Find where the given text appears and provide that cell's center as (X, Y) coordinate. 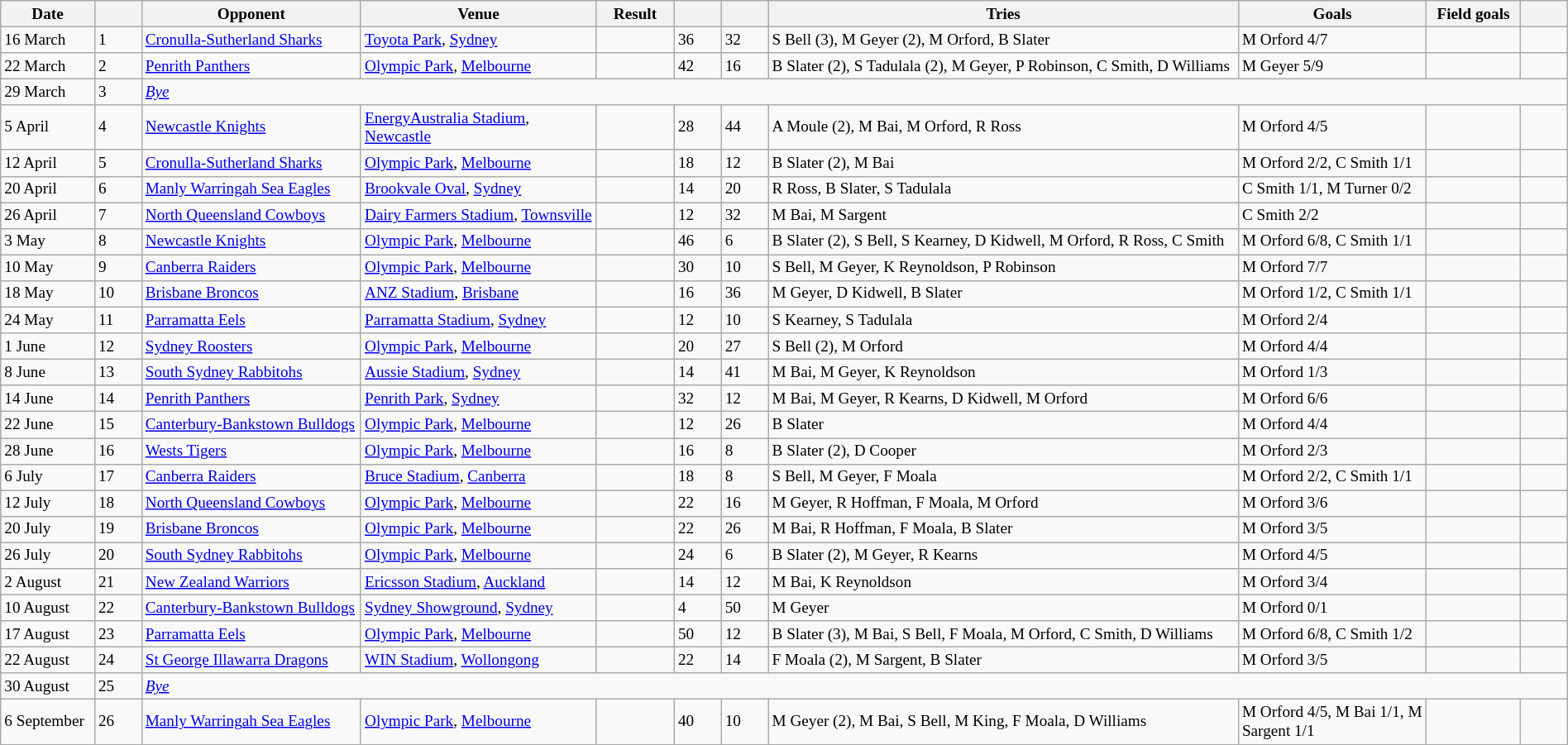
M Orford 1/2, C Smith 1/1 (1331, 294)
F Moala (2), M Sargent, B Slater (1003, 660)
27 (744, 346)
M Bai, K Reynoldson (1003, 582)
30 August (48, 686)
M Bai, M Geyer, R Kearns, D Kidwell, M Orford (1003, 399)
M Bai, M Geyer, K Reynoldson (1003, 372)
5 (117, 163)
16 March (48, 40)
15 (117, 425)
M Orford 6/6 (1331, 399)
Field goals (1474, 14)
WIN Stadium, Wollongong (478, 660)
26 July (48, 556)
ANZ Stadium, Brisbane (478, 294)
M Orford 7/7 (1331, 268)
M Orford 1/3 (1331, 372)
2 (117, 66)
29 March (48, 92)
M Orford 4/5, M Bai 1/1, M Sargent 1/1 (1331, 722)
Toyota Park, Sydney (478, 40)
8 June (48, 372)
M Geyer (2), M Bai, S Bell, M King, F Moala, D Williams (1003, 722)
S Bell (2), M Orford (1003, 346)
Dairy Farmers Stadium, Townsville (478, 216)
14 June (48, 399)
M Geyer, D Kidwell, B Slater (1003, 294)
44 (744, 127)
S Bell (3), M Geyer (2), M Orford, B Slater (1003, 40)
M Orford 4/7 (1331, 40)
M Orford 2/3 (1331, 451)
41 (744, 372)
25 (117, 686)
C Smith 1/1, M Turner 0/2 (1331, 189)
18 May (48, 294)
1 (117, 40)
28 June (48, 451)
46 (698, 241)
M Geyer (1003, 608)
Parramatta Stadium, Sydney (478, 320)
Brookvale Oval, Sydney (478, 189)
7 (117, 216)
Opponent (251, 14)
22 June (48, 425)
Aussie Stadium, Sydney (478, 372)
M Bai, M Sargent (1003, 216)
Result (635, 14)
Wests Tigers (251, 451)
M Orford 6/8, C Smith 1/1 (1331, 241)
M Geyer 5/9 (1331, 66)
M Orford 2/4 (1331, 320)
M Geyer, R Hoffman, F Moala, M Orford (1003, 504)
Sydney Showground, Sydney (478, 608)
New Zealand Warriors (251, 582)
13 (117, 372)
M Orford 3/6 (1331, 504)
3 May (48, 241)
B Slater (2), S Bell, S Kearney, D Kidwell, M Orford, R Ross, C Smith (1003, 241)
S Bell, M Geyer, K Reynoldson, P Robinson (1003, 268)
Bruce Stadium, Canberra (478, 477)
M Orford 0/1 (1331, 608)
M Orford 3/4 (1331, 582)
12 April (48, 163)
Ericsson Stadium, Auckland (478, 582)
S Bell, M Geyer, F Moala (1003, 477)
B Slater (3), M Bai, S Bell, F Moala, M Orford, C Smith, D Williams (1003, 634)
B Slater (2), S Tadulala (2), M Geyer, P Robinson, C Smith, D Williams (1003, 66)
S Kearney, S Tadulala (1003, 320)
30 (698, 268)
Penrith Park, Sydney (478, 399)
Sydney Roosters (251, 346)
20 April (48, 189)
M Bai, R Hoffman, F Moala, B Slater (1003, 529)
Goals (1331, 14)
10 May (48, 268)
20 July (48, 529)
17 (117, 477)
19 (117, 529)
6 July (48, 477)
12 July (48, 504)
10 August (48, 608)
40 (698, 722)
11 (117, 320)
B Slater (2), D Cooper (1003, 451)
B Slater (2), M Geyer, R Kearns (1003, 556)
3 (117, 92)
Tries (1003, 14)
22 March (48, 66)
EnergyAustralia Stadium, Newcastle (478, 127)
1 June (48, 346)
A Moule (2), M Bai, M Orford, R Ross (1003, 127)
M Orford 6/8, C Smith 1/2 (1331, 634)
17 August (48, 634)
26 April (48, 216)
6 September (48, 722)
St George Illawarra Dragons (251, 660)
B Slater (2), M Bai (1003, 163)
23 (117, 634)
9 (117, 268)
42 (698, 66)
C Smith 2/2 (1331, 216)
Venue (478, 14)
R Ross, B Slater, S Tadulala (1003, 189)
2 August (48, 582)
28 (698, 127)
21 (117, 582)
22 August (48, 660)
Date (48, 14)
B Slater (1003, 425)
5 April (48, 127)
24 May (48, 320)
